Identify which cell holds the provided text, then report its (x, y) central coordinate. 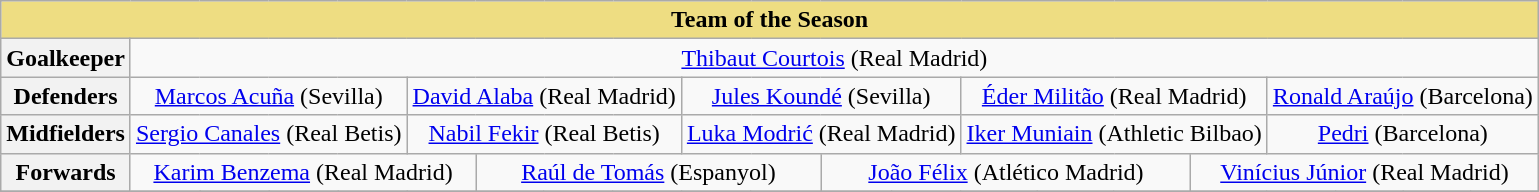
Defenders (66, 96)
Sergio Canales (Real Betis) (268, 134)
Forwards (66, 172)
Nabil Fekir (Real Betis) (544, 134)
Vinícius Júnior (Real Madrid) (1365, 172)
Karim Benzema (Real Madrid) (302, 172)
Raúl de Tomás (Espanyol) (649, 172)
João Félix (Atlético Madrid) (1006, 172)
Ronald Araújo (Barcelona) (1402, 96)
Marcos Acuña (Sevilla) (268, 96)
David Alaba (Real Madrid) (544, 96)
Midfielders (66, 134)
Thibaut Courtois (Real Madrid) (834, 58)
Jules Koundé (Sevilla) (821, 96)
Éder Militão (Real Madrid) (1114, 96)
Pedri (Barcelona) (1402, 134)
Luka Modrić (Real Madrid) (821, 134)
Iker Muniain (Athletic Bilbao) (1114, 134)
Team of the Season (770, 20)
Goalkeeper (66, 58)
